Pinpoint the cell where the given text exists, returning its [x, y] midpoint coordinate. 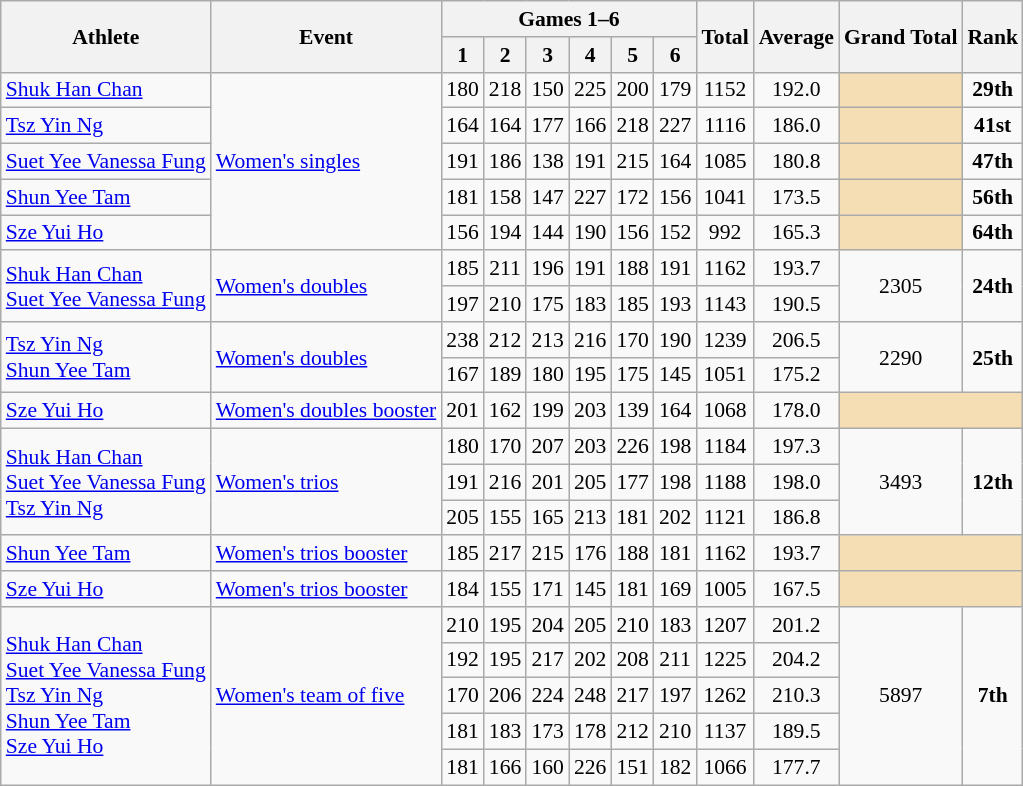
190.5 [796, 304]
1207 [724, 625]
Women's trios [326, 482]
2305 [900, 286]
192.0 [796, 90]
Shuk Han ChanSuet Yee Vanessa FungTsz Yin Ng [106, 482]
1152 [724, 90]
2290 [900, 358]
3493 [900, 482]
165.3 [796, 233]
189 [506, 375]
1143 [724, 304]
2 [506, 55]
197.3 [796, 447]
165 [548, 518]
160 [548, 767]
173.5 [796, 197]
1041 [724, 197]
178.0 [796, 411]
151 [632, 767]
138 [548, 162]
25th [992, 358]
1051 [724, 375]
207 [548, 447]
189.5 [796, 732]
169 [676, 589]
1068 [724, 411]
180.8 [796, 162]
Shuk Han ChanSuet Yee Vanessa FungTsz Yin NgShun Yee TamSze Yui Ho [106, 696]
992 [724, 233]
193 [676, 304]
172 [632, 197]
Suet Yee Vanessa Fung [106, 162]
162 [506, 411]
1 [462, 55]
184 [462, 589]
173 [548, 732]
Event [326, 36]
Grand Total [900, 36]
5 [632, 55]
12th [992, 482]
1188 [724, 482]
176 [590, 554]
Average [796, 36]
Rank [992, 36]
3 [548, 55]
1066 [724, 767]
204.2 [796, 660]
1085 [724, 162]
64th [992, 233]
29th [992, 90]
201.2 [796, 625]
206 [506, 696]
Tsz Yin Ng [106, 126]
206.5 [796, 340]
225 [590, 90]
1137 [724, 732]
182 [676, 767]
Tsz Yin NgShun Yee Tam [106, 358]
208 [632, 660]
186 [506, 162]
248 [590, 696]
Shuk Han ChanSuet Yee Vanessa Fung [106, 286]
186.8 [796, 518]
210.3 [796, 696]
Women's doubles booster [326, 411]
200 [632, 90]
152 [676, 233]
192 [462, 660]
Women's team of five [326, 696]
167 [462, 375]
144 [548, 233]
179 [676, 90]
199 [548, 411]
194 [506, 233]
1239 [724, 340]
1184 [724, 447]
Total [724, 36]
1116 [724, 126]
171 [548, 589]
6 [676, 55]
224 [548, 696]
147 [548, 197]
167.5 [796, 589]
Athlete [106, 36]
Games 1–6 [568, 19]
1262 [724, 696]
196 [548, 269]
238 [462, 340]
1121 [724, 518]
204 [548, 625]
177.7 [796, 767]
158 [506, 197]
5897 [900, 696]
1005 [724, 589]
24th [992, 286]
Shuk Han Chan [106, 90]
139 [632, 411]
4 [590, 55]
198.0 [796, 482]
56th [992, 197]
178 [590, 732]
47th [992, 162]
7th [992, 696]
1225 [724, 660]
175.2 [796, 375]
Women's singles [326, 161]
150 [548, 90]
186.0 [796, 126]
41st [992, 126]
